Return the [X, Y] coordinate for the center point of the cell that contains the specified text.  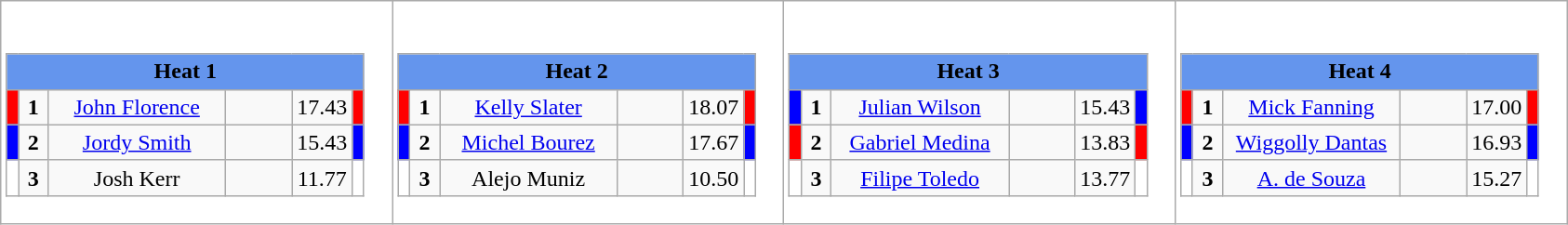
16.93 [1497, 142]
18.07 [714, 107]
Heat 1 1 John Florence 17.43 2 Jordy Smith 15.43 3 Josh Kerr 11.77 [197, 112]
Heat 3 [968, 72]
A. de Souza [1311, 178]
Heat 1 [185, 72]
17.67 [714, 142]
Gabriel Medina [921, 142]
Josh Kerr [138, 178]
John Florence [138, 107]
Kelly Slater [528, 107]
Wiggolly Dantas [1311, 142]
17.00 [1497, 107]
Alejo Muniz [528, 178]
Julian Wilson [921, 107]
Filipe Toledo [921, 178]
Heat 4 [1360, 72]
Heat 3 1 Julian Wilson 15.43 2 Gabriel Medina 13.83 3 Filipe Toledo 13.77 [980, 112]
15.27 [1497, 178]
10.50 [714, 178]
Jordy Smith [138, 142]
Heat 2 [577, 72]
Michel Bourez [528, 142]
17.43 [322, 107]
Heat 4 1 Mick Fanning 17.00 2 Wiggolly Dantas 16.93 3 A. de Souza 15.27 [1371, 112]
13.77 [1105, 178]
Mick Fanning [1311, 107]
13.83 [1105, 142]
Heat 2 1 Kelly Slater 18.07 2 Michel Bourez 17.67 3 Alejo Muniz 10.50 [588, 112]
11.77 [322, 178]
